Search for the cell housing the specified text and yield its (x, y) center coordinate. 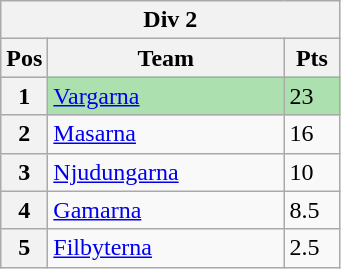
2.5 (312, 248)
Pos (24, 58)
Filbyterna (166, 248)
Masarna (166, 134)
5 (24, 248)
Div 2 (170, 20)
Vargarna (166, 96)
10 (312, 172)
8.5 (312, 210)
16 (312, 134)
23 (312, 96)
1 (24, 96)
Gamarna (166, 210)
Team (166, 58)
Njudungarna (166, 172)
2 (24, 134)
4 (24, 210)
3 (24, 172)
Pts (312, 58)
